Search for the cell housing the specified text and yield its [X, Y] center coordinate. 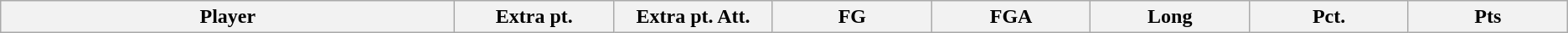
Player [228, 17]
Extra pt. Att. [694, 17]
Long [1170, 17]
FG [852, 17]
Pct. [1329, 17]
FGA [1011, 17]
Pts [1488, 17]
Extra pt. [534, 17]
